Provide the (x, y) coordinate of the cell's center where the given text is located.  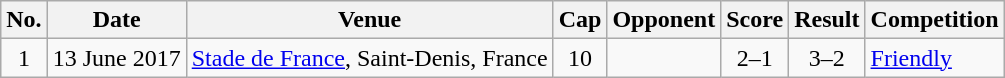
Score (755, 20)
Friendly (934, 58)
2–1 (755, 58)
Venue (370, 20)
Date (116, 20)
No. (24, 20)
Result (827, 20)
1 (24, 58)
Competition (934, 20)
10 (580, 58)
13 June 2017 (116, 58)
Cap (580, 20)
3–2 (827, 58)
Opponent (664, 20)
Stade de France, Saint-Denis, France (370, 58)
